Extract the (x, y) coordinate from the center of the cell holding the provided text.  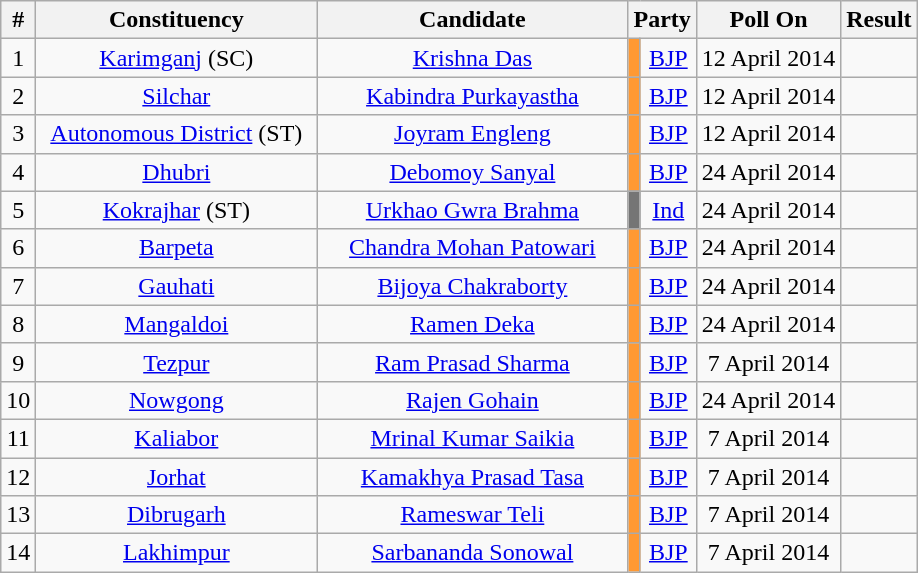
# (18, 20)
Autonomous District (ST) (176, 134)
Kaliabor (176, 438)
Silchar (176, 96)
Jorhat (176, 477)
Barpeta (176, 248)
Poll On (768, 20)
3 (18, 134)
12 (18, 477)
14 (18, 553)
Candidate (472, 20)
Kamakhya Prasad Tasa (472, 477)
Mrinal Kumar Saikia (472, 438)
11 (18, 438)
13 (18, 515)
Gauhati (176, 286)
Debomoy Sanyal (472, 172)
10 (18, 400)
Ramen Deka (472, 324)
Kabindra Purkayastha (472, 96)
Sarbananda Sonowal (472, 553)
1 (18, 58)
Urkhao Gwra Brahma (472, 210)
7 (18, 286)
Ram Prasad Sharma (472, 362)
Tezpur (176, 362)
Rajen Gohain (472, 400)
Bijoya Chakraborty (472, 286)
9 (18, 362)
Lakhimpur (176, 553)
8 (18, 324)
Karimganj (SC) (176, 58)
Krishna Das (472, 58)
6 (18, 248)
Chandra Mohan Patowari (472, 248)
Dibrugarh (176, 515)
Rameswar Teli (472, 515)
4 (18, 172)
5 (18, 210)
Dhubri (176, 172)
Constituency (176, 20)
Nowgong (176, 400)
Party (662, 20)
Ind (668, 210)
Result (879, 20)
2 (18, 96)
Joyram Engleng (472, 134)
Mangaldoi (176, 324)
Kokrajhar (ST) (176, 210)
